Provide the (X, Y) coordinate of the cell's center where the given text is located.  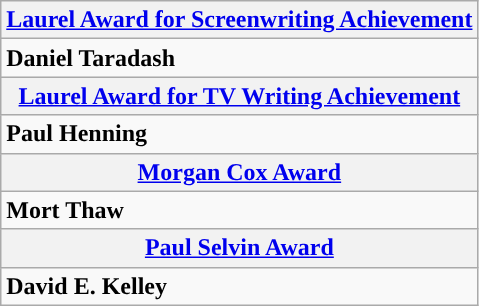
Laurel Award for Screenwriting Achievement (240, 20)
David E. Kelley (240, 286)
Morgan Cox Award (240, 172)
Mort Thaw (240, 210)
Daniel Taradash (240, 58)
Paul Selvin Award (240, 248)
Laurel Award for TV Writing Achievement (240, 96)
Paul Henning (240, 134)
